Determine the (x, y) coordinate at the center of the cell enclosing the given text.  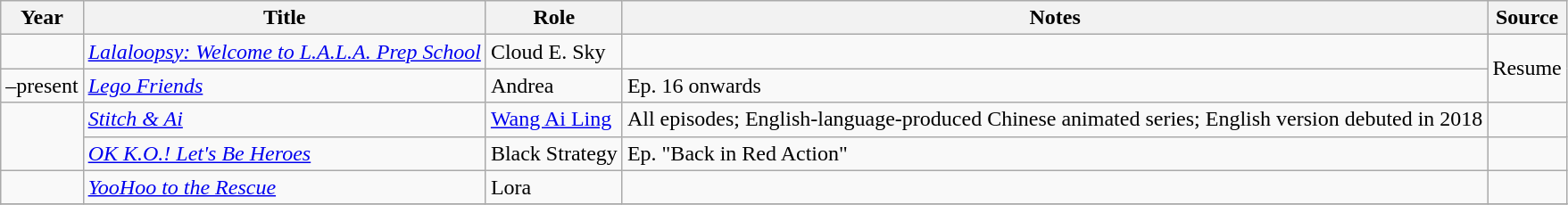
Stitch & Ai (284, 119)
Notes (1055, 18)
–present (42, 86)
Resume (1527, 69)
Ep. 16 onwards (1055, 86)
Lora (553, 187)
All episodes; English-language-produced Chinese animated series; English version debuted in 2018 (1055, 119)
Role (553, 18)
OK K.O.! Let's Be Heroes (284, 153)
Lalaloopsy: Welcome to L.A.L.A. Prep School (284, 52)
YooHoo to the Rescue (284, 187)
Ep. "Back in Red Action" (1055, 153)
Year (42, 18)
Cloud E. Sky (553, 52)
Title (284, 18)
Andrea (553, 86)
Wang Ai Ling (553, 119)
Source (1527, 18)
Black Strategy (553, 153)
Lego Friends (284, 86)
